Return the (X, Y) coordinate for the center point of the cell that contains the specified text.  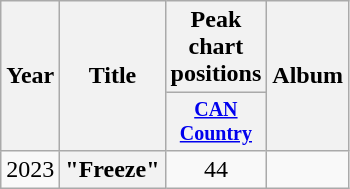
Album (308, 76)
Peak chartpositions (216, 47)
"Freeze" (112, 169)
Year (30, 76)
44 (216, 169)
CAN Country (216, 122)
Title (112, 76)
2023 (30, 169)
